Scan for the cell matching the given text and deliver its (x, y) coordinate at center. 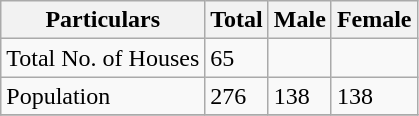
Male (300, 20)
Female (374, 20)
276 (237, 96)
Particulars (103, 20)
Population (103, 96)
Total (237, 20)
Total No. of Houses (103, 58)
65 (237, 58)
